Return the (x, y) coordinate for the center point of the cell that contains the specified text.  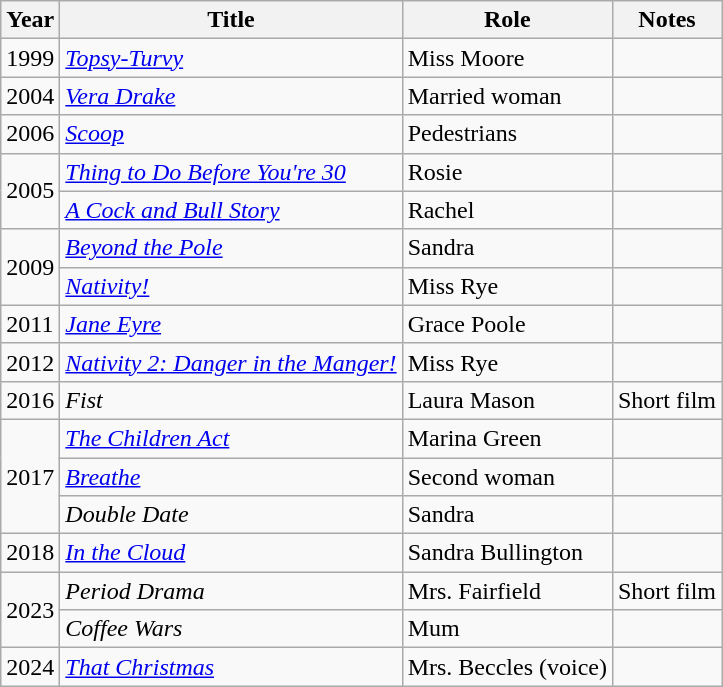
Rosie (507, 172)
Beyond the Pole (231, 248)
Marina Green (507, 438)
Scoop (231, 134)
Period Drama (231, 591)
Married woman (507, 96)
Rachel (507, 210)
2009 (30, 267)
Sandra Bullington (507, 553)
2018 (30, 553)
Topsy-Turvy (231, 58)
Title (231, 20)
2004 (30, 96)
Pedestrians (507, 134)
Double Date (231, 515)
In the Cloud (231, 553)
Mum (507, 629)
Breathe (231, 477)
Laura Mason (507, 400)
Coffee Wars (231, 629)
Grace Poole (507, 324)
2023 (30, 610)
2012 (30, 362)
Mrs. Beccles (voice) (507, 667)
That Christmas (231, 667)
Thing to Do Before You're 30 (231, 172)
2006 (30, 134)
Mrs. Fairfield (507, 591)
2005 (30, 191)
2016 (30, 400)
The Children Act (231, 438)
Second woman (507, 477)
2011 (30, 324)
A Cock and Bull Story (231, 210)
2017 (30, 476)
Jane Eyre (231, 324)
Miss Moore (507, 58)
Fist (231, 400)
2024 (30, 667)
1999 (30, 58)
Nativity! (231, 286)
Notes (666, 20)
Vera Drake (231, 96)
Role (507, 20)
Year (30, 20)
Nativity 2: Danger in the Manger! (231, 362)
